Provide the [X, Y] coordinate of the cell's center where the given text is located.  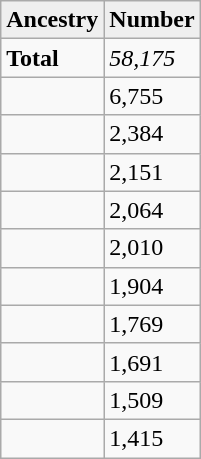
58,175 [152, 58]
Number [152, 20]
1,691 [152, 362]
2,151 [152, 172]
6,755 [152, 96]
Ancestry [52, 20]
1,769 [152, 324]
1,904 [152, 286]
2,010 [152, 248]
1,415 [152, 438]
2,384 [152, 134]
Total [52, 58]
2,064 [152, 210]
1,509 [152, 400]
